Locate the cell with the specified text and output its (x, y) center coordinate. 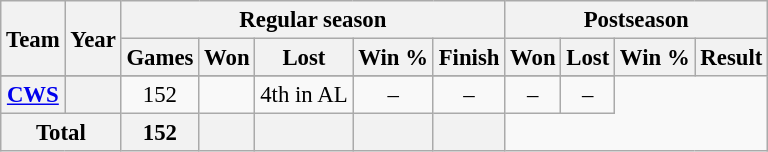
CWS (33, 95)
Result (732, 58)
Team (33, 38)
Regular season (313, 20)
4th in AL (304, 95)
Games (160, 58)
Finish (468, 58)
Postseason (636, 20)
Year (93, 38)
Total (61, 133)
